Scan for the cell matching the given text and deliver its [X, Y] coordinate at center. 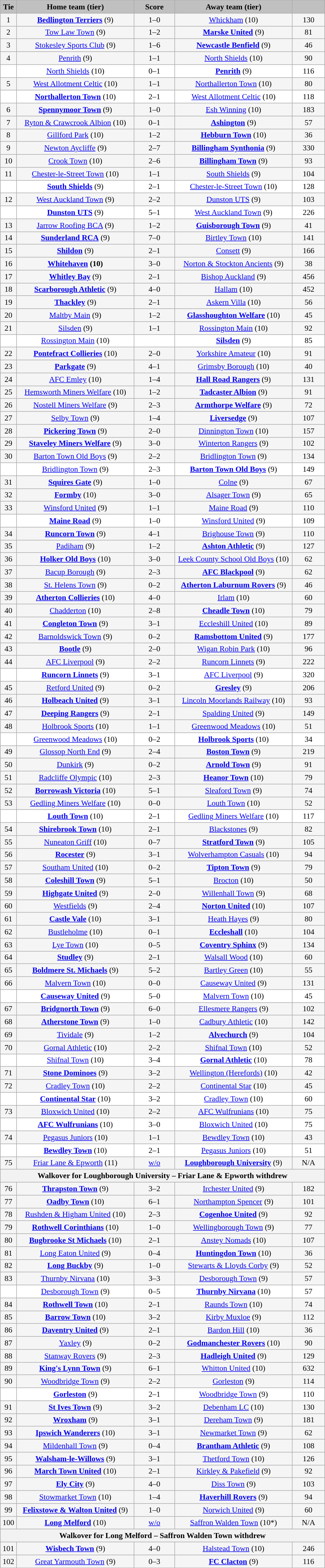
Tividale (9) [75, 1035]
23 [9, 367]
166 [308, 251]
29 [9, 444]
2–6 [154, 161]
Hadleigh United (9) [234, 1356]
Wolverhampton Casuals (10) [234, 855]
97 [9, 1484]
86 [9, 1330]
Cheadle Town (10) [234, 611]
Gillford Park (10) [75, 135]
129 [308, 1356]
Glasshoughton Welfare (10) [234, 315]
Thrapston Town (9) [75, 1189]
1 [9, 20]
59 [9, 893]
Newmarket Town (9) [234, 1433]
2–8 [154, 611]
99 [9, 1510]
18 [9, 290]
Norwich United (9) [234, 1510]
March Town United (10) [75, 1471]
Cadbury Athletic (10) [234, 1022]
Staveley Miners Welfare (9) [75, 444]
Bacup Borough (9) [75, 572]
Alsager Town (9) [234, 495]
456 [308, 277]
Wigan Robin Park (10) [234, 649]
183 [308, 110]
49 [9, 752]
Spennymoor Town (9) [75, 110]
Friar Lane & Epworth (11) [75, 1163]
Nuneaton Griff (10) [75, 842]
AFC Blackpool (9) [234, 572]
219 [308, 752]
Walkover for Loughborough University – Friar Lane & Epworth withdrew [162, 1176]
58 [9, 881]
Retford United (9) [75, 688]
100 [9, 1523]
Ashington (9) [234, 123]
Walsall Wood (10) [234, 957]
182 [308, 1189]
Heanor Town (10) [234, 778]
Hebburn Town (10) [234, 135]
Barnoldswick Town (9) [75, 637]
Barrow Town (10) [75, 1317]
Great Yarmouth Town (9) [75, 1562]
Billingham Synthonia (9) [234, 148]
Wisbech Town (9) [75, 1549]
Whickham (10) [234, 20]
Yaxley (9) [75, 1343]
Eccleshall (10) [234, 932]
Winterton Rangers (9) [234, 444]
Lincoln Moorlands Railway (10) [234, 701]
Thetford Town (10) [234, 1459]
Formby (10) [75, 495]
Huntingdon Town (10) [234, 1253]
206 [308, 688]
Stone Dominoes (9) [75, 1073]
Long Melford (10) [75, 1523]
14 [9, 238]
71 [9, 1073]
Atherton Collieries (10) [75, 598]
Northampton Spencer (9) [234, 1202]
Saffron Walden Town (10*) [234, 1523]
Studley (9) [75, 957]
16 [9, 264]
Askern Villa (10) [234, 303]
Loughborough University (9) [234, 1163]
Shirebrook Town (10) [75, 829]
Selby Town (9) [75, 418]
Borrowash Victoria (10) [75, 790]
Tipton Town (9) [234, 868]
Westfields (9) [75, 906]
6 [9, 110]
0–7 [154, 842]
76 [9, 1189]
Stewarts & Lloyds Corby (9) [234, 1266]
118 [308, 97]
Holker Old Boys (10) [75, 559]
9 [9, 148]
142 [308, 1022]
Pickering Town (9) [75, 431]
Jarrow Roofing BCA (9) [75, 225]
Brocton (10) [234, 881]
Eccleshill United (10) [234, 624]
64 [9, 957]
Atherton Laburnum Rovers (9) [234, 585]
Debenham LC (10) [234, 1407]
Boston Town (9) [234, 752]
Rushden & Higham United (10) [75, 1215]
Long Eaton United (9) [75, 1253]
31 [9, 482]
Hemsworth Miners Welfare (10) [75, 392]
37 [9, 572]
15 [9, 251]
48 [9, 726]
Coleshill Town (9) [75, 881]
Arnold Town (9) [234, 765]
Walkover for Long Melford – Saffron Walden Town withdrew [162, 1536]
St. Helens Town (9) [75, 585]
Padiham (9) [75, 546]
Wellingborough Town (9) [234, 1228]
Walsham-le-Willows (9) [75, 1459]
12 [9, 200]
Holbeach United (9) [75, 701]
Maltby Main (9) [75, 315]
0–3 [154, 1562]
Willenhall Town (9) [234, 893]
19 [9, 303]
112 [308, 1317]
30 [9, 457]
Spalding United (9) [234, 714]
Pontefract Collieries (10) [75, 354]
Chadderton (10) [75, 611]
Runcorn Town (9) [75, 534]
5–2 [154, 970]
Parkgate (9) [75, 367]
24 [9, 379]
Newton Aycliffe (9) [75, 148]
Dereham Town (9) [234, 1420]
Irlam (10) [234, 598]
Leek County School Old Boys (10) [234, 559]
Billingham Town (9) [234, 161]
7–0 [154, 238]
83 [9, 1279]
Tadcaster Albion (9) [234, 392]
Mildenhall Town (9) [75, 1446]
5–0 [154, 996]
44 [9, 662]
Glossop North End (9) [75, 752]
Tow Law Town (9) [75, 32]
Oadby Town (10) [75, 1202]
AFC Emley (10) [75, 379]
Brantham Athletic (9) [234, 1446]
181 [308, 1420]
28 [9, 431]
Cogenhoe United (9) [234, 1215]
Rothwell Town (10) [75, 1304]
108 [308, 1446]
Ellesmere Rangers (9) [234, 1009]
Alvechurch (9) [234, 1035]
Sunderland RCA (9) [75, 238]
Hallam (10) [234, 290]
Ashton Athletic (9) [234, 546]
Dunkirk (9) [75, 765]
22 [9, 354]
69 [9, 1035]
Stanway Rovers (9) [75, 1356]
Felixstowe & Walton United (9) [75, 1510]
Hall Road Rangers (9) [234, 379]
157 [308, 431]
3–3 [154, 1279]
Bedlington Terriers (9) [75, 20]
Deeping Rangers (9) [75, 714]
Dinnington Town (10) [234, 431]
Raunds Town (10) [234, 1304]
Norton United (10) [234, 906]
2 [9, 32]
54 [9, 829]
Highgate United (9) [75, 893]
53 [9, 803]
95 [9, 1459]
Radcliffe Olympic (10) [75, 778]
Castle Vale (10) [75, 919]
98 [9, 1497]
Crook Town (10) [75, 161]
Coventry Sphinx (9) [234, 945]
7 [9, 123]
330 [308, 148]
6–0 [154, 1009]
35 [9, 546]
Bootle (9) [75, 649]
Esh Winning (10) [234, 110]
Boldmere St. Michaels (9) [75, 970]
Nostell Miners Welfare (9) [75, 405]
Whitehaven (10) [75, 264]
Bustleholme (10) [75, 932]
Stratford Town (9) [234, 842]
Long Buckby (9) [75, 1266]
8 [9, 135]
66 [9, 983]
39 [9, 598]
Stowmarket Town (10) [75, 1497]
Thackley (9) [75, 303]
Score [154, 7]
Rocester (9) [75, 855]
Heath Hayes (9) [234, 919]
Anstey Nomads (10) [234, 1240]
226 [308, 212]
Bardon Hill (10) [234, 1330]
Tie [9, 7]
246 [308, 1549]
Southam United (10) [75, 868]
Halstead Town (10) [234, 1549]
Godmanchester Rovers (10) [234, 1343]
Blackstones (9) [234, 829]
Ipswich Wanderers (10) [75, 1433]
Guisborough Town (9) [234, 225]
33 [9, 508]
Consett (9) [234, 251]
Birtley Town (10) [234, 238]
70 [9, 1048]
222 [308, 662]
4 [9, 58]
Gresley (9) [234, 688]
Shildon (9) [75, 251]
Scarborough Athletic (9) [75, 290]
Squires Gate (9) [75, 482]
Bishop Auckland (9) [234, 277]
Liversedge (9) [234, 418]
Away team (tier) [234, 7]
Bartley Green (10) [234, 970]
88 [9, 1356]
3–4 [154, 1060]
Whitley Bay (9) [75, 277]
126 [308, 1459]
Kirkley & Pakefield (9) [234, 1471]
177 [308, 637]
Norton & Stockton Ancients (9) [234, 264]
Wellington (Herefords) (10) [234, 1073]
Marske United (9) [234, 32]
Sleaford Town (9) [234, 790]
21 [9, 328]
1–6 [154, 45]
632 [308, 1369]
17 [9, 277]
Whitton United (10) [234, 1369]
13 [9, 225]
27 [9, 418]
Rothwell Corinthians (10) [75, 1228]
25 [9, 392]
105 [308, 842]
Ely City (9) [75, 1484]
Diss Town (9) [234, 1484]
47 [9, 714]
32 [9, 495]
128 [308, 187]
FC Clacton (9) [234, 1562]
Congleton Town (9) [75, 624]
127 [308, 546]
Yorkshire Amateur (10) [234, 354]
26 [9, 405]
Irchester United (9) [234, 1189]
141 [308, 238]
452 [308, 290]
73 [9, 1112]
Ryton & Crawcrook Albion (10) [75, 123]
Daventry United (9) [75, 1330]
Wroxham (9) [75, 1420]
Bridgnorth Town (9) [75, 1009]
109 [308, 521]
Grimsby Borough (10) [234, 367]
Kirby Muxloe (9) [234, 1317]
11 [9, 174]
87 [9, 1343]
Lye Town (10) [75, 945]
320 [308, 675]
Brighouse Town (9) [234, 534]
St Ives Town (9) [75, 1407]
Armthorpe Welfare (9) [234, 405]
84 [9, 1304]
3 [9, 45]
Atherstone Town (9) [75, 1022]
61 [9, 919]
114 [308, 1382]
63 [9, 945]
King's Lynn Town (9) [75, 1369]
117 [308, 816]
20 [9, 315]
Colne (9) [234, 482]
Newcastle Benfield (9) [234, 45]
10 [9, 161]
Bugbrooke St Michaels (10) [75, 1240]
2–7 [154, 148]
Home team (tier) [75, 7]
Haverhill Rovers (9) [234, 1497]
5 [9, 84]
Stokesley Sports Club (9) [75, 45]
Ramsbottom United (9) [234, 637]
